From the cell containing the given text, extract its center point as [X, Y] coordinate. 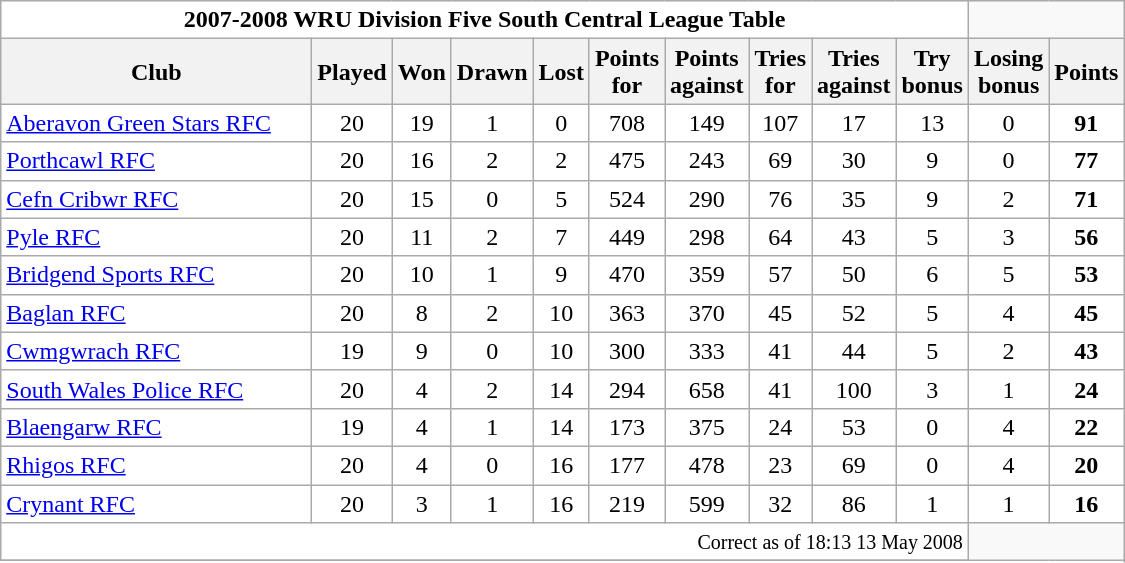
Baglan RFC [156, 313]
359 [706, 275]
Aberavon Green Stars RFC [156, 123]
470 [626, 275]
599 [706, 503]
50 [854, 275]
35 [854, 199]
107 [780, 123]
11 [422, 237]
South Wales Police RFC [156, 389]
Played [352, 72]
298 [706, 237]
77 [1086, 161]
76 [780, 199]
Points [1086, 72]
86 [854, 503]
449 [626, 237]
13 [932, 123]
475 [626, 161]
363 [626, 313]
23 [780, 465]
708 [626, 123]
52 [854, 313]
333 [706, 351]
149 [706, 123]
Lost [561, 72]
56 [1086, 237]
219 [626, 503]
30 [854, 161]
Bridgend Sports RFC [156, 275]
Cefn Cribwr RFC [156, 199]
Tries against [854, 72]
Correct as of 18:13 13 May 2008 [485, 542]
64 [780, 237]
2007-2008 WRU Division Five South Central League Table [485, 20]
Losing bonus [1008, 72]
173 [626, 427]
Points against [706, 72]
370 [706, 313]
Rhigos RFC [156, 465]
294 [626, 389]
Won [422, 72]
71 [1086, 199]
15 [422, 199]
Drawn [492, 72]
100 [854, 389]
Tries for [780, 72]
177 [626, 465]
57 [780, 275]
7 [561, 237]
Pyle RFC [156, 237]
300 [626, 351]
243 [706, 161]
22 [1086, 427]
Crynant RFC [156, 503]
91 [1086, 123]
Cwmgwrach RFC [156, 351]
8 [422, 313]
Blaengarw RFC [156, 427]
32 [780, 503]
Try bonus [932, 72]
478 [706, 465]
375 [706, 427]
290 [706, 199]
17 [854, 123]
6 [932, 275]
Points for [626, 72]
Porthcawl RFC [156, 161]
524 [626, 199]
44 [854, 351]
Club [156, 72]
658 [706, 389]
